Search for the cell housing the specified text and yield its [x, y] center coordinate. 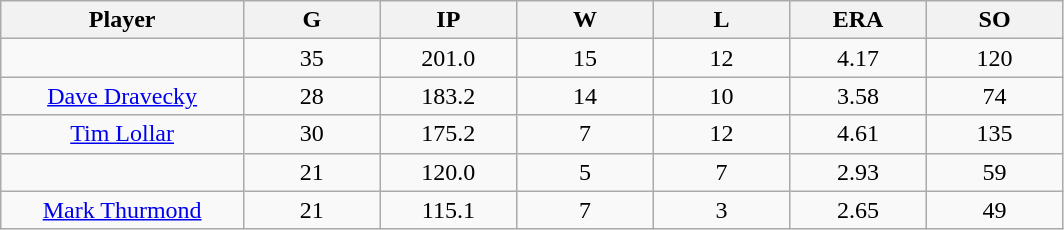
14 [586, 96]
175.2 [448, 134]
IP [448, 20]
G [312, 20]
3.58 [858, 96]
SO [994, 20]
Player [122, 20]
Tim Lollar [122, 134]
49 [994, 210]
201.0 [448, 58]
30 [312, 134]
4.17 [858, 58]
59 [994, 172]
L [722, 20]
10 [722, 96]
3 [722, 210]
4.61 [858, 134]
35 [312, 58]
2.65 [858, 210]
74 [994, 96]
Dave Dravecky [122, 96]
183.2 [448, 96]
5 [586, 172]
115.1 [448, 210]
120 [994, 58]
ERA [858, 20]
28 [312, 96]
2.93 [858, 172]
15 [586, 58]
Mark Thurmond [122, 210]
W [586, 20]
135 [994, 134]
120.0 [448, 172]
